Output the (x, y) coordinate of the center of the cell containing the given text.  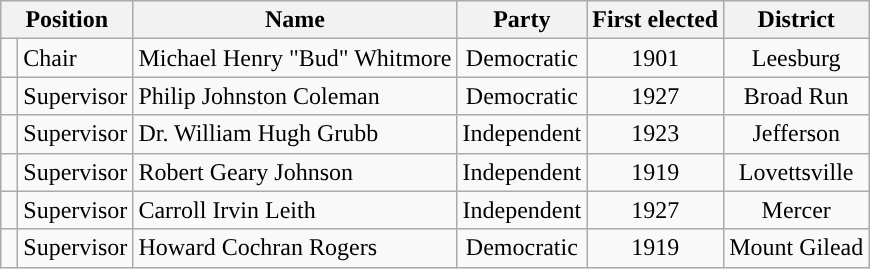
District (796, 20)
Party (522, 20)
1923 (656, 134)
Leesburg (796, 58)
Michael Henry "Bud" Whitmore (295, 58)
First elected (656, 20)
Robert Geary Johnson (295, 172)
Position (67, 20)
Name (295, 20)
Chair (76, 58)
Howard Cochran Rogers (295, 248)
Lovettsville (796, 172)
Jefferson (796, 134)
Mount Gilead (796, 248)
Broad Run (796, 96)
1901 (656, 58)
Dr. William Hugh Grubb (295, 134)
Carroll Irvin Leith (295, 210)
Philip Johnston Coleman (295, 96)
Mercer (796, 210)
